Scan for the cell matching the given text and deliver its [x, y] coordinate at center. 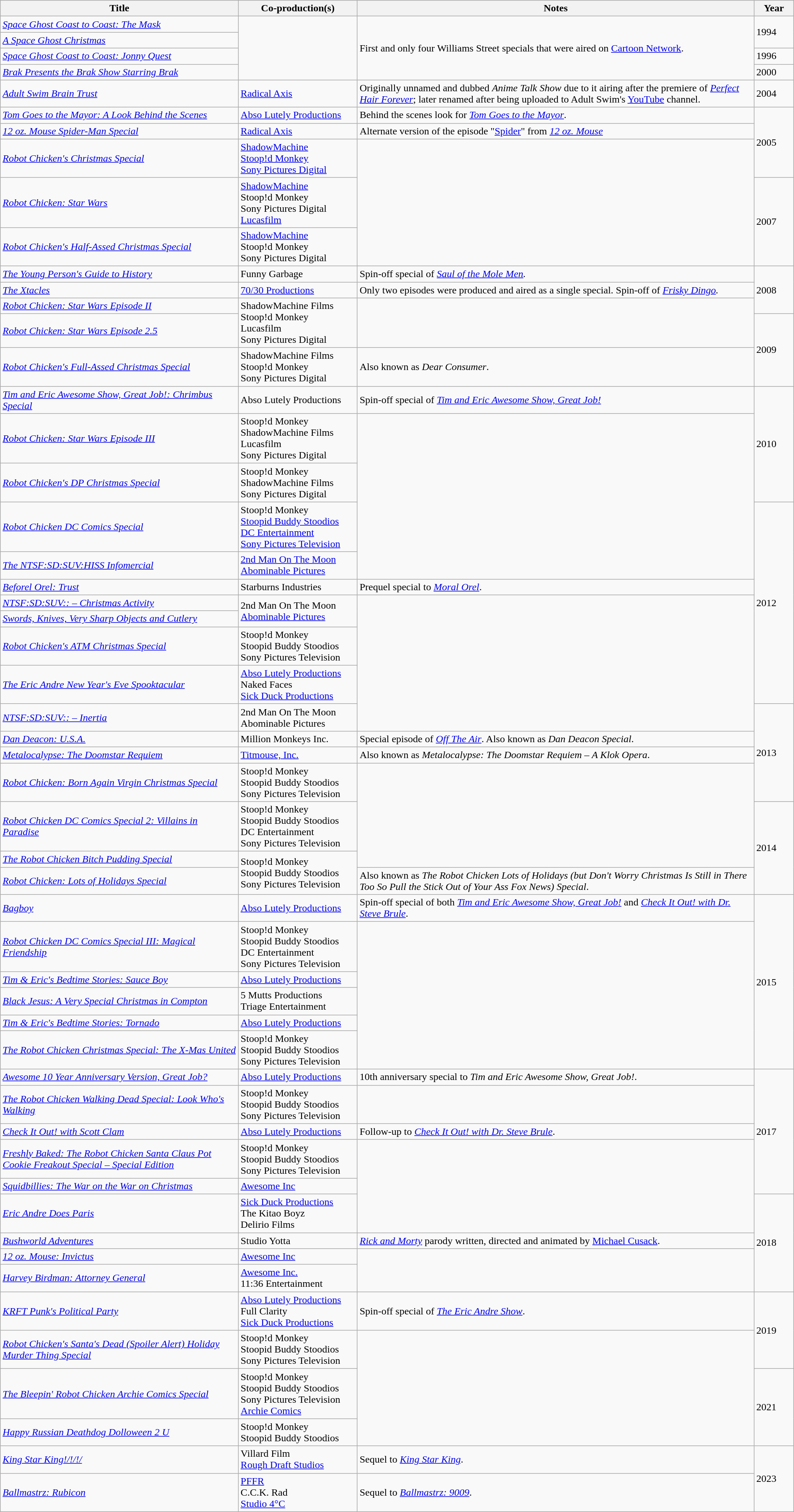
Title [119, 8]
Million Monkeys Inc. [298, 739]
Spin-off special of Saul of the Mole Men. [555, 274]
Spin-off special of Tim and Eric Awesome Show, Great Job! [555, 400]
Alternate version of the episode "Spider" from 12 oz. Mouse [555, 131]
The Robot Chicken Christmas Special: The X-Mas United [119, 1050]
Metalocalypse: The Doomstar Requiem [119, 755]
2004 [774, 94]
Eric Andre Does Paris [119, 1213]
10th anniversary special to Tim and Eric Awesome Show, Great Job!. [555, 1077]
NTSF:SD:SUV:: – Christmas Activity [119, 603]
Notes [555, 8]
Squidbillies: The War on the War on Christmas [119, 1186]
Funny Garbage [298, 274]
Studio Yotta [298, 1240]
2019 [774, 1330]
Freshly Baked: The Robot Chicken Santa Claus Pot Cookie Freakout Special – Special Edition [119, 1159]
Stoop!d MonkeyShadowMachine FilmsLucasfilmSony Pictures Digital [298, 439]
The Young Person's Guide to History [119, 274]
Tim and Eric Awesome Show, Great Job!: Chrimbus Special [119, 400]
Spin-off special of The Eric Andre Show. [555, 1311]
Tim & Eric's Bedtime Stories: Tornado [119, 1023]
Check It Out! with Scott Clam [119, 1131]
Stoop!d MonkeyStoopid Buddy StoodiosSony Pictures TelevisionArchie Comics [298, 1394]
2013 [774, 753]
12 oz. Mouse Spider-Man Special [119, 131]
Behind the scenes look for Tom Goes to the Mayor. [555, 115]
Robot Chicken: Lots of Holidays Special [119, 881]
12 oz. Mouse: Invictus [119, 1257]
The Robot Chicken Bitch Pudding Special [119, 859]
Dan Deacon: U.S.A. [119, 739]
PFFRC.C.K. RadStudio 4°C [298, 1492]
1996 [774, 56]
2014 [774, 848]
2021 [774, 1407]
Sequel to Ballmastrz: 9009. [555, 1492]
ShadowMachine FilmsStoop!d MonkeyLucasfilmSony Pictures Digital [298, 323]
King Star King!/!/!/ [119, 1459]
Robot Chicken DC Comics Special III: Magical Friendship [119, 947]
Brak Presents the Brak Show Starring Brak [119, 72]
Happy Russian Deathdog Dolloween 2 U [119, 1432]
2017 [774, 1131]
Black Jesus: A Very Special Christmas in Compton [119, 1001]
The Robot Chicken Walking Dead Special: Look Who's Walking [119, 1104]
Robot Chicken's Christmas Special [119, 158]
Awesome Inc.11:36 Entertainment [298, 1278]
The Bleepin' Robot Chicken Archie Comics Special [119, 1394]
Swords, Knives, Very Sharp Objects and Cutlery [119, 619]
Stoop!d MonkeyStoopid Buddy Stoodios [298, 1432]
Year [774, 8]
Robot Chicken's DP Christmas Special [119, 483]
Ballmastrz: Rubicon [119, 1492]
KRFT Punk's Political Party [119, 1311]
Follow-up to Check It Out! with Dr. Steve Brule. [555, 1131]
2023 [774, 1479]
Robot Chicken's Full-Assed Christmas Special [119, 367]
Robot Chicken DC Comics Special 2: Villains in Paradise [119, 826]
First and only four Williams Street specials that were aired on Cartoon Network. [555, 48]
2009 [774, 350]
Villard FilmRough Draft Studios [298, 1459]
Also known as Dear Consumer. [555, 367]
2018 [774, 1242]
NTSF:SD:SUV:: – Inertia [119, 717]
Robot Chicken's Half-Assed Christmas Special [119, 247]
70/30 Productions [298, 290]
A Space Ghost Christmas [119, 40]
Adult Swim Brain Trust [119, 94]
The Xtacles [119, 290]
Robot Chicken: Star Wars Episode II [119, 306]
ShadowMachineStoop!d MonkeySony Pictures DigitalLucasfilm [298, 203]
Starburns Industries [298, 587]
2007 [774, 222]
5 Mutts ProductionsTriage Entertainment [298, 1001]
Special episode of Off The Air. Also known as Dan Deacon Special. [555, 739]
Space Ghost Coast to Coast: The Mask [119, 24]
Robot Chicken: Star Wars Episode 2.5 [119, 331]
2015 [774, 982]
Only two episodes were produced and aired as a single special. Spin-off of Frisky Dingo. [555, 290]
ShadowMachine FilmsStoop!d MonkeySony Pictures Digital [298, 367]
2005 [774, 142]
The NTSF:SD:SUV:HISS Infomercial [119, 565]
Space Ghost Coast to Coast: Jonny Quest [119, 56]
The Eric Andre New Year's Eve Spooktacular [119, 684]
Harvey Birdman: Attorney General [119, 1278]
2012 [774, 603]
Robot Chicken: Star Wars [119, 203]
Titmouse, Inc. [298, 755]
Sequel to King Star King. [555, 1459]
Spin-off special of both Tim and Eric Awesome Show, Great Job! and Check It Out! with Dr. Steve Brule. [555, 908]
Robot Chicken's ATM Christmas Special [119, 646]
Tom Goes to the Mayor: A Look Behind the Scenes [119, 115]
Sick Duck ProductionsThe Kitao BoyzDelirio Films [298, 1213]
Awesome 10 Year Anniversary Version, Great Job? [119, 1077]
Stoop!d MonkeyShadowMachine FilmsSony Pictures Digital [298, 483]
Also known as Metalocalypse: The Doomstar Requiem – A Klok Opera. [555, 755]
Tim & Eric's Bedtime Stories: Sauce Boy [119, 980]
2008 [774, 290]
Robot Chicken DC Comics Special [119, 527]
Prequel special to Moral Orel. [555, 587]
2000 [774, 72]
Abso Lutely ProductionsNaked FacesSick Duck Productions [298, 684]
Co-production(s) [298, 8]
Robot Chicken: Born Again Virgin Christmas Special [119, 782]
Bagboy [119, 908]
Beforel Orel: Trust [119, 587]
Bushworld Adventures [119, 1240]
1994 [774, 32]
Robot Chicken's Santa's Dead (Spoiler Alert) Holiday Murder Thing Special [119, 1350]
Robot Chicken: Star Wars Episode III [119, 439]
Rick and Morty parody written, directed and animated by Michael Cusack. [555, 1240]
Abso Lutely ProductionsFull ClaritySick Duck Productions [298, 1311]
2010 [774, 444]
